For the text-containing cell, return its midpoint in (x, y) coordinate format. 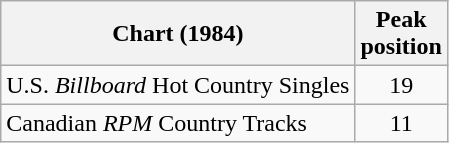
Peakposition (401, 34)
U.S. Billboard Hot Country Singles (178, 85)
Chart (1984) (178, 34)
Canadian RPM Country Tracks (178, 123)
11 (401, 123)
19 (401, 85)
